Determine the [x, y] coordinate at the center of the cell enclosing the given text.  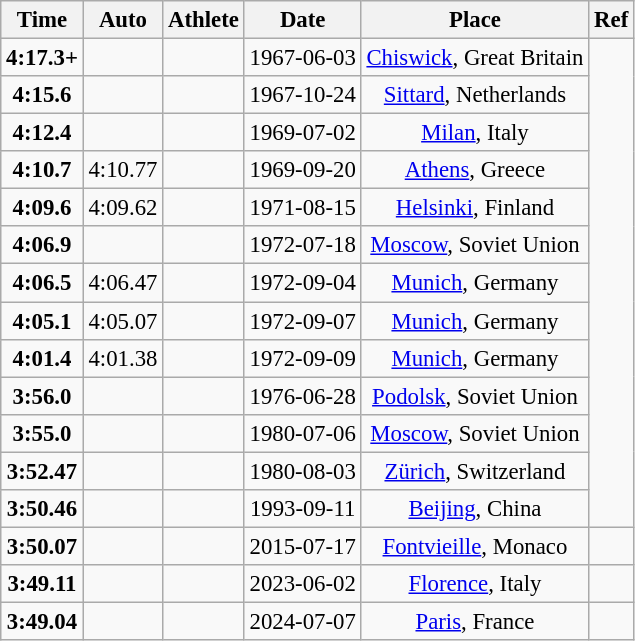
4:09.6 [42, 208]
1972-09-09 [302, 358]
Zürich, Switzerland [475, 471]
3:56.0 [42, 396]
2024-07-07 [302, 621]
3:50.07 [42, 546]
4:06.5 [42, 283]
1971-08-15 [302, 208]
Florence, Italy [475, 584]
Athlete [204, 20]
4:15.6 [42, 95]
3:55.0 [42, 433]
4:01.38 [123, 358]
Auto [123, 20]
Helsinki, Finland [475, 208]
1969-07-02 [302, 133]
2015-07-17 [302, 546]
4:10.77 [123, 170]
Time [42, 20]
1972-07-18 [302, 245]
4:05.07 [123, 321]
1967-10-24 [302, 95]
3:49.04 [42, 621]
1980-07-06 [302, 433]
3:49.11 [42, 584]
2023-06-02 [302, 584]
3:52.47 [42, 471]
Place [475, 20]
Date [302, 20]
1976-06-28 [302, 396]
Paris, France [475, 621]
Beijing, China [475, 509]
Ref [612, 20]
1967-06-03 [302, 58]
4:01.4 [42, 358]
Podolsk, Soviet Union [475, 396]
1980-08-03 [302, 471]
1993-09-11 [302, 509]
4:17.3+ [42, 58]
4:06.9 [42, 245]
Athens, Greece [475, 170]
Fontvieille, Monaco [475, 546]
4:06.47 [123, 283]
4:12.4 [42, 133]
4:10.7 [42, 170]
1972-09-04 [302, 283]
Sittard, Netherlands [475, 95]
1972-09-07 [302, 321]
Milan, Italy [475, 133]
3:50.46 [42, 509]
4:09.62 [123, 208]
1969-09-20 [302, 170]
Chiswick, Great Britain [475, 58]
4:05.1 [42, 321]
